From the cell containing the given text, extract its center point as [x, y] coordinate. 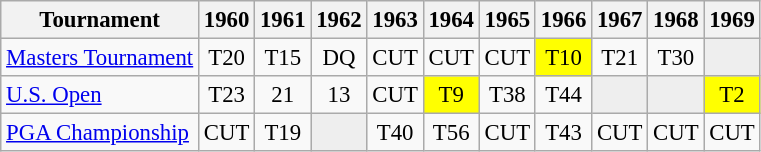
Masters Tournament [100, 58]
U.S. Open [100, 95]
1966 [563, 20]
T56 [451, 133]
PGA Championship [100, 133]
1960 [227, 20]
Tournament [100, 20]
13 [339, 95]
T30 [676, 58]
1963 [395, 20]
T2 [732, 95]
T44 [563, 95]
1961 [283, 20]
1967 [620, 20]
T19 [283, 133]
T15 [283, 58]
T21 [620, 58]
T23 [227, 95]
T43 [563, 133]
1964 [451, 20]
T40 [395, 133]
T38 [507, 95]
T9 [451, 95]
1965 [507, 20]
21 [283, 95]
DQ [339, 58]
1962 [339, 20]
1969 [732, 20]
T20 [227, 58]
1968 [676, 20]
T10 [563, 58]
